Pinpoint the cell where the given text exists, returning its (x, y) midpoint coordinate. 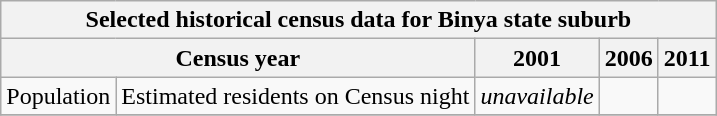
unavailable (537, 96)
Estimated residents on Census night (296, 96)
Population (58, 96)
Selected historical census data for Binya state suburb (358, 20)
2006 (628, 58)
Census year (238, 58)
2011 (687, 58)
2001 (537, 58)
